Output the [x, y] coordinate of the center of the cell containing the given text.  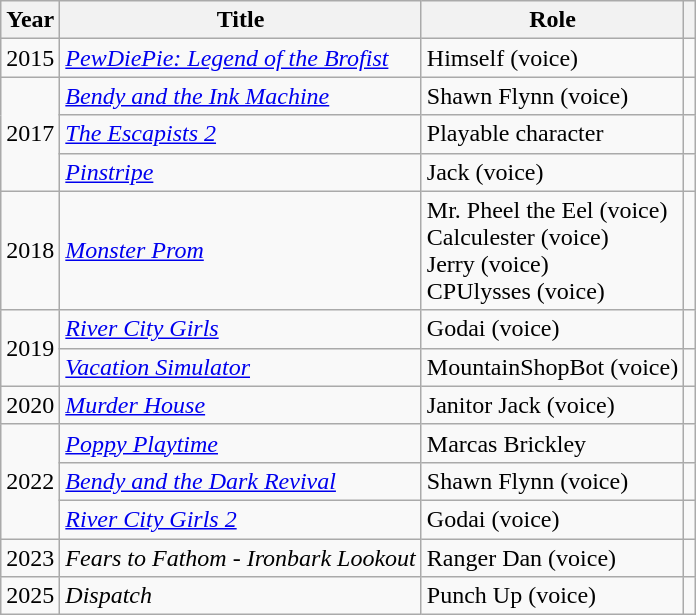
2018 [30, 250]
2023 [30, 557]
Marcas Brickley [552, 443]
The Escapists 2 [240, 134]
Fears to Fathom - Ironbark Lookout [240, 557]
Playable character [552, 134]
2020 [30, 405]
Pinstripe [240, 172]
2022 [30, 481]
Role [552, 20]
Dispatch [240, 596]
Bendy and the Ink Machine [240, 96]
2019 [30, 348]
Jack (voice) [552, 172]
Poppy Playtime [240, 443]
Mr. Pheel the Eel (voice)Calculester (voice)Jerry (voice)CPUlysses (voice) [552, 250]
Year [30, 20]
Bendy and the Dark Revival [240, 481]
2017 [30, 134]
Murder House [240, 405]
2025 [30, 596]
Punch Up (voice) [552, 596]
Title [240, 20]
PewDiePie: Legend of the Brofist [240, 58]
Ranger Dan (voice) [552, 557]
River City Girls 2 [240, 519]
MountainShopBot (voice) [552, 367]
Monster Prom [240, 250]
2015 [30, 58]
Vacation Simulator [240, 367]
Janitor Jack (voice) [552, 405]
Himself (voice) [552, 58]
River City Girls [240, 329]
